For the text-containing cell, return its midpoint in [X, Y] coordinate format. 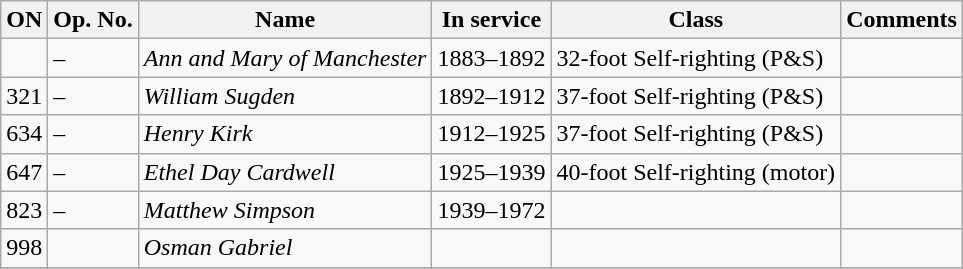
William Sugden [285, 96]
1925–1939 [492, 172]
Comments [902, 20]
Op. No. [93, 20]
Class [696, 20]
647 [24, 172]
40-foot Self-righting (motor) [696, 172]
823 [24, 210]
Osman Gabriel [285, 248]
1883–1892 [492, 58]
In service [492, 20]
Henry Kirk [285, 134]
998 [24, 248]
32-foot Self-righting (P&S) [696, 58]
1892–1912 [492, 96]
634 [24, 134]
Matthew Simpson [285, 210]
ON [24, 20]
1912–1925 [492, 134]
Name [285, 20]
321 [24, 96]
1939–1972 [492, 210]
Ann and Mary of Manchester [285, 58]
Ethel Day Cardwell [285, 172]
